Locate the cell with the specified text and output its [X, Y] center coordinate. 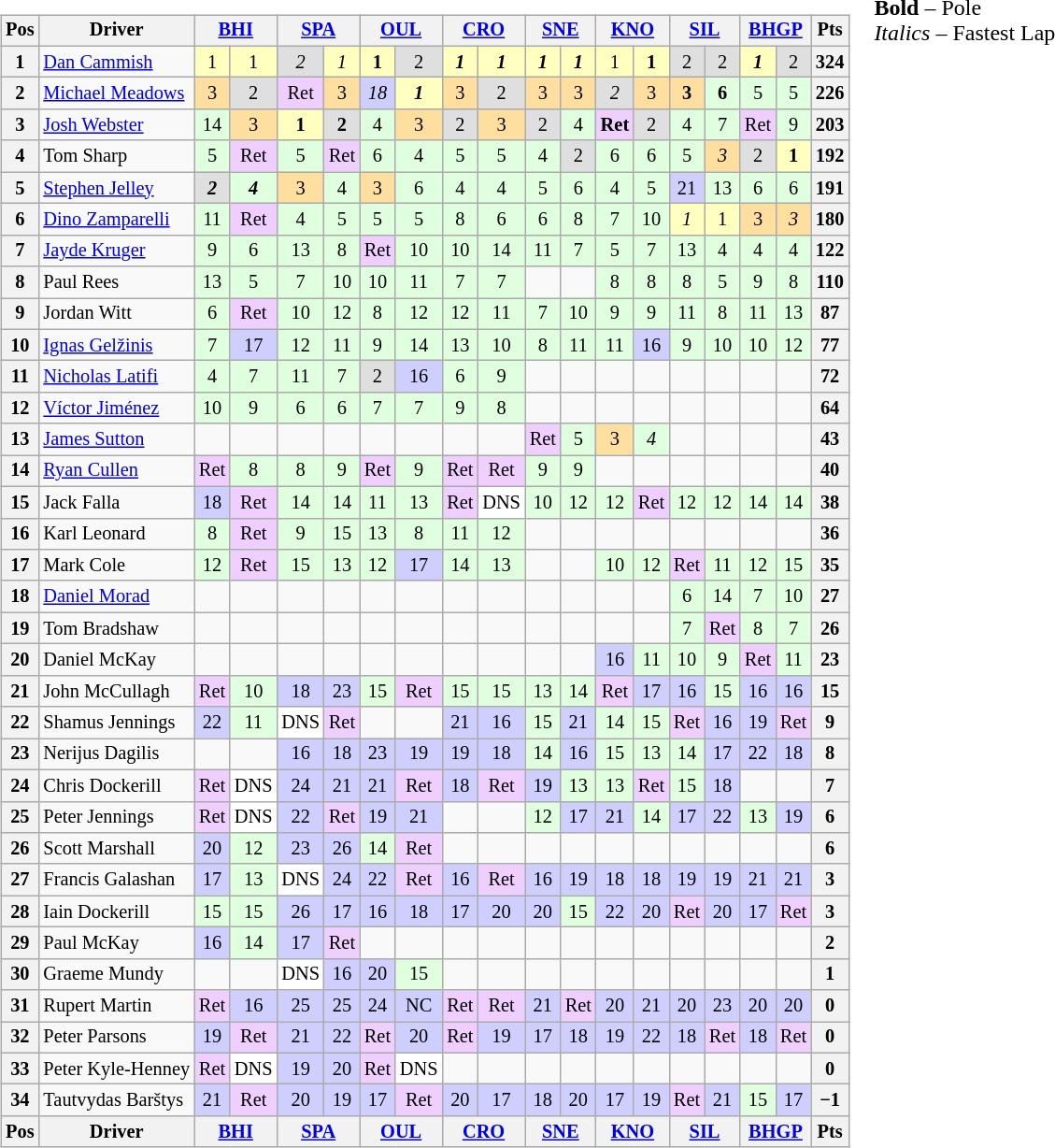
Ignas Gelžinis [116, 345]
324 [830, 62]
33 [20, 1069]
Iain Dockerill [116, 911]
226 [830, 93]
Stephen Jelley [116, 188]
43 [830, 439]
Tom Sharp [116, 156]
Peter Kyle-Henney [116, 1069]
28 [20, 911]
Jordan Witt [116, 314]
Chris Dockerill [116, 785]
Paul Rees [116, 282]
NC [419, 1006]
Daniel Morad [116, 596]
72 [830, 377]
40 [830, 471]
Rupert Martin [116, 1006]
Scott Marshall [116, 849]
Dino Zamparelli [116, 220]
34 [20, 1100]
Jack Falla [116, 502]
31 [20, 1006]
36 [830, 534]
Nerijus Dagilis [116, 754]
Tautvydas Barštys [116, 1100]
Peter Parsons [116, 1038]
Karl Leonard [116, 534]
32 [20, 1038]
Francis Galashan [116, 880]
64 [830, 409]
Paul McKay [116, 943]
Michael Meadows [116, 93]
191 [830, 188]
30 [20, 974]
Peter Jennings [116, 817]
Josh Webster [116, 125]
87 [830, 314]
Tom Bradshaw [116, 628]
38 [830, 502]
29 [20, 943]
−1 [830, 1100]
110 [830, 282]
Ryan Cullen [116, 471]
Jayde Kruger [116, 251]
122 [830, 251]
203 [830, 125]
James Sutton [116, 439]
Graeme Mundy [116, 974]
Daniel McKay [116, 660]
192 [830, 156]
John McCullagh [116, 691]
35 [830, 566]
Nicholas Latifi [116, 377]
180 [830, 220]
Dan Cammish [116, 62]
Víctor Jiménez [116, 409]
Mark Cole [116, 566]
Shamus Jennings [116, 723]
77 [830, 345]
